Find where the given text appears and provide that cell's center as (x, y) coordinate. 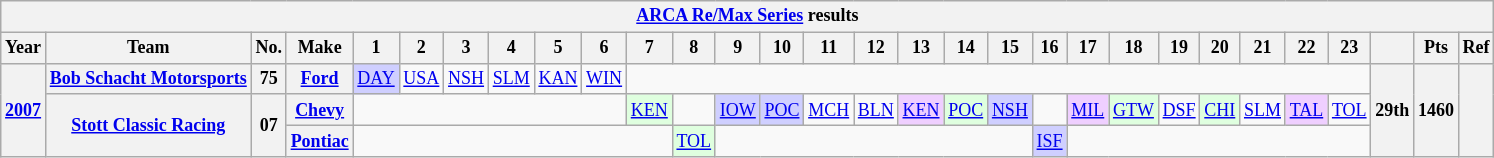
Ford (320, 78)
2 (422, 48)
8 (694, 48)
75 (268, 78)
15 (1010, 48)
GTW (1134, 110)
Pts (1436, 48)
Stott Classic Racing (148, 125)
22 (1306, 48)
13 (921, 48)
Chevy (320, 110)
2007 (24, 110)
5 (558, 48)
07 (268, 125)
Ref (1476, 48)
11 (829, 48)
BLN (876, 110)
Pontiac (320, 140)
7 (649, 48)
12 (876, 48)
DAY (376, 78)
9 (738, 48)
KAN (558, 78)
29th (1392, 110)
1 (376, 48)
1460 (1436, 110)
16 (1050, 48)
MCH (829, 110)
Year (24, 48)
ARCA Re/Max Series results (748, 16)
17 (1088, 48)
10 (782, 48)
DSF (1179, 110)
Bob Schacht Motorsports (148, 78)
IOW (738, 110)
Team (148, 48)
20 (1220, 48)
14 (966, 48)
WIN (604, 78)
23 (1350, 48)
USA (422, 78)
CHI (1220, 110)
No. (268, 48)
TAL (1306, 110)
18 (1134, 48)
Make (320, 48)
19 (1179, 48)
6 (604, 48)
MIL (1088, 110)
3 (466, 48)
ISF (1050, 140)
4 (511, 48)
21 (1263, 48)
